Provide the (X, Y) coordinate of the cell's center where the given text is located.  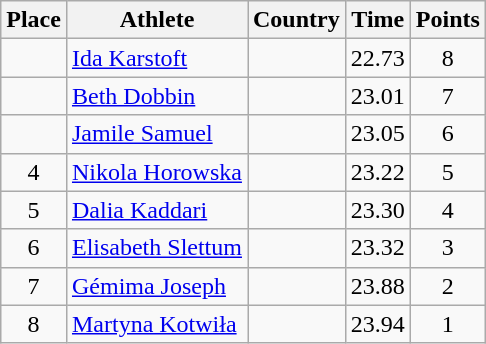
Beth Dobbin (156, 96)
23.30 (378, 210)
23.22 (378, 172)
Martyna Kotwiła (156, 324)
Jamile Samuel (156, 134)
22.73 (378, 58)
Country (297, 20)
Points (448, 20)
Ida Karstoft (156, 58)
23.01 (378, 96)
23.88 (378, 286)
Elisabeth Slettum (156, 248)
23.05 (378, 134)
Time (378, 20)
Nikola Horowska (156, 172)
23.32 (378, 248)
2 (448, 286)
Place (34, 20)
Dalia Kaddari (156, 210)
3 (448, 248)
23.94 (378, 324)
1 (448, 324)
Athlete (156, 20)
Gémima Joseph (156, 286)
